Find where the given text appears and provide that cell's center as (X, Y) coordinate. 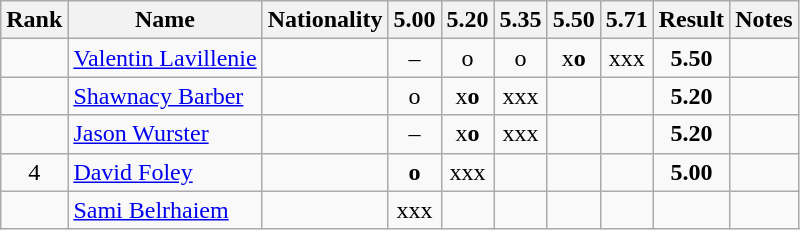
4 (34, 172)
5.71 (626, 20)
Nationality (325, 20)
Result (691, 20)
Notes (764, 20)
Rank (34, 20)
Sami Belrhaiem (165, 210)
Valentin Lavillenie (165, 58)
Name (165, 20)
5.35 (520, 20)
Jason Wurster (165, 134)
Shawnacy Barber (165, 96)
David Foley (165, 172)
